Detect which cell encompasses the target text, then output its (X, Y) center coordinate. 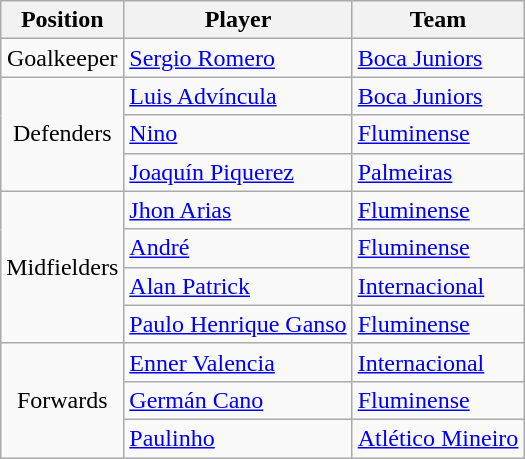
Jhon Arias (238, 210)
Team (438, 20)
Paulo Henrique Ganso (238, 324)
Palmeiras (438, 172)
Position (62, 20)
Midfielders (62, 267)
Alan Patrick (238, 286)
Sergio Romero (238, 58)
Defenders (62, 134)
Player (238, 20)
Goalkeeper (62, 58)
Paulinho (238, 438)
Luis Advíncula (238, 96)
Nino (238, 134)
Joaquín Piquerez (238, 172)
Atlético Mineiro (438, 438)
André (238, 248)
Forwards (62, 400)
Germán Cano (238, 400)
Enner Valencia (238, 362)
